Extract the [X, Y] coordinate from the center of the cell holding the provided text.  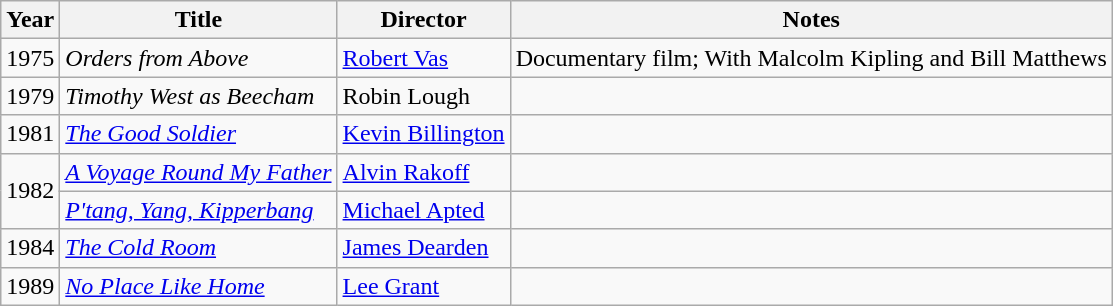
1981 [30, 134]
Year [30, 20]
1984 [30, 248]
1975 [30, 58]
Title [198, 20]
Robert Vas [424, 58]
Documentary film; With Malcolm Kipling and Bill Matthews [811, 58]
The Good Soldier [198, 134]
Robin Lough [424, 96]
P'tang, Yang, Kipperbang [198, 210]
Alvin Rakoff [424, 172]
The Cold Room [198, 248]
1979 [30, 96]
Timothy West as Beecham [198, 96]
Notes [811, 20]
Lee Grant [424, 286]
Kevin Billington [424, 134]
1982 [30, 191]
1989 [30, 286]
No Place Like Home [198, 286]
Michael Apted [424, 210]
James Dearden [424, 248]
Orders from Above [198, 58]
Director [424, 20]
A Voyage Round My Father [198, 172]
